Detect which cell encompasses the target text, then output its (x, y) center coordinate. 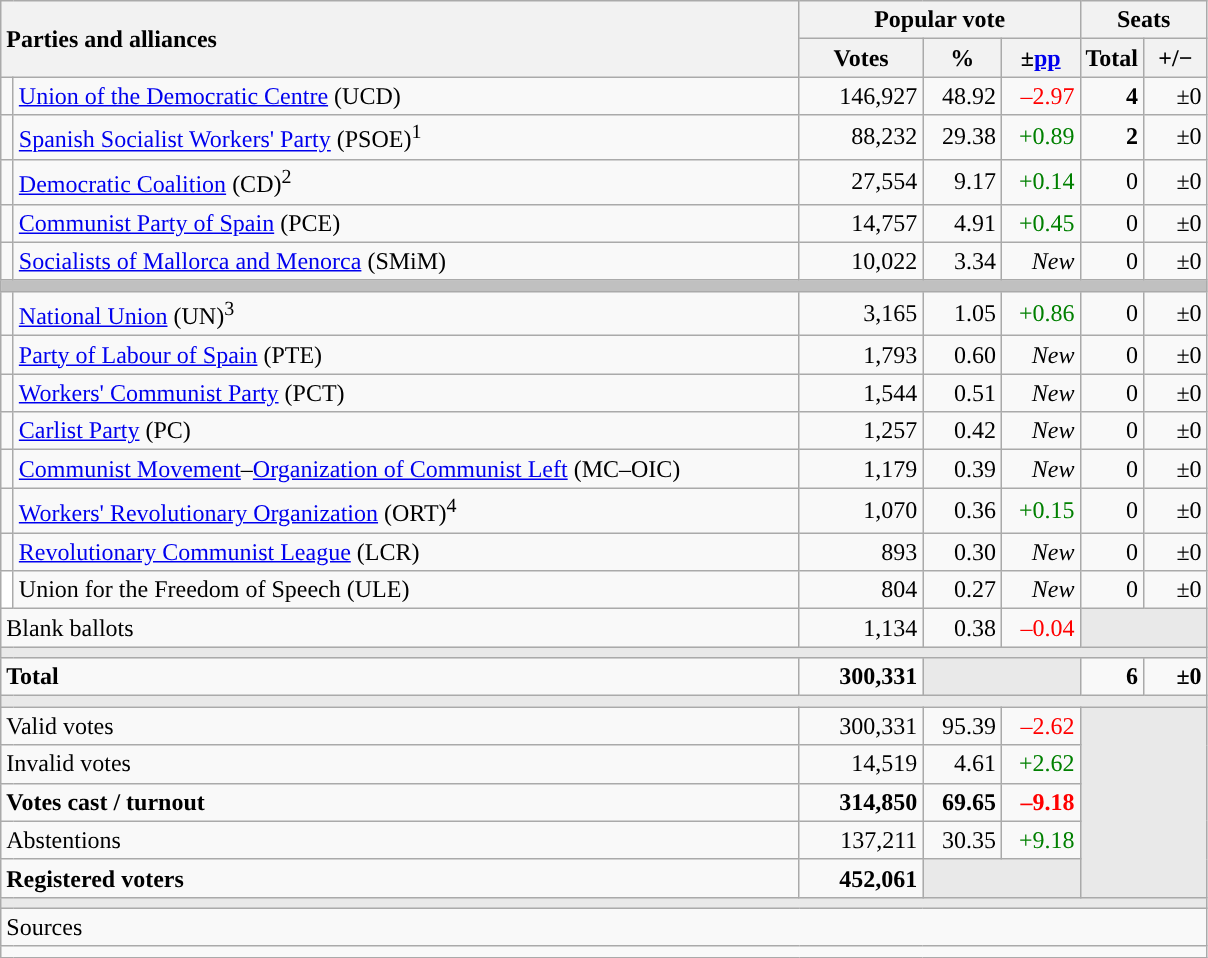
% (962, 58)
27,554 (861, 182)
0.30 (962, 552)
+0.14 (1040, 182)
1,544 (861, 393)
+0.86 (1040, 314)
National Union (UN)3 (406, 314)
2 (1112, 138)
4 (1112, 96)
1,257 (861, 431)
Union for the Freedom of Speech (ULE) (406, 590)
1,070 (861, 510)
452,061 (861, 878)
Communist Movement–Organization of Communist Left (MC–OIC) (406, 469)
314,850 (861, 802)
3.34 (962, 261)
±pp (1040, 58)
Revolutionary Communist League (LCR) (406, 552)
69.65 (962, 802)
4.61 (962, 764)
1.05 (962, 314)
893 (861, 552)
0.51 (962, 393)
–2.62 (1040, 726)
Registered voters (400, 878)
Valid votes (400, 726)
0.42 (962, 431)
10,022 (861, 261)
–2.97 (1040, 96)
1,793 (861, 355)
Seats (1144, 20)
Parties and alliances (400, 39)
146,927 (861, 96)
0.60 (962, 355)
1,179 (861, 469)
30.35 (962, 840)
0.39 (962, 469)
Votes cast / turnout (400, 802)
88,232 (861, 138)
Party of Labour of Spain (PTE) (406, 355)
4.91 (962, 223)
Democratic Coalition (CD)2 (406, 182)
29.38 (962, 138)
–9.18 (1040, 802)
0.27 (962, 590)
+0.45 (1040, 223)
Union of the Democratic Centre (UCD) (406, 96)
Abstentions (400, 840)
6 (1112, 677)
48.92 (962, 96)
Spanish Socialist Workers' Party (PSOE)1 (406, 138)
0.38 (962, 628)
+0.89 (1040, 138)
+/− (1176, 58)
0.36 (962, 510)
Votes (861, 58)
14,757 (861, 223)
+2.62 (1040, 764)
Socialists of Mallorca and Menorca (SMiM) (406, 261)
3,165 (861, 314)
95.39 (962, 726)
+9.18 (1040, 840)
Popular vote (940, 20)
Communist Party of Spain (PCE) (406, 223)
Blank ballots (400, 628)
14,519 (861, 764)
Carlist Party (PC) (406, 431)
Invalid votes (400, 764)
–0.04 (1040, 628)
+0.15 (1040, 510)
1,134 (861, 628)
9.17 (962, 182)
Workers' Communist Party (PCT) (406, 393)
Workers' Revolutionary Organization (ORT)4 (406, 510)
804 (861, 590)
137,211 (861, 840)
Sources (604, 927)
